For the text-containing cell, return its midpoint in [x, y] coordinate format. 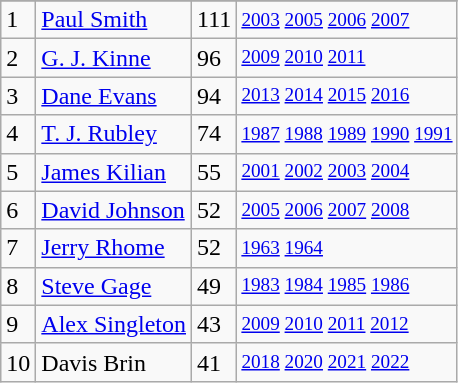
2003 2005 2006 2007 [347, 20]
6 [18, 210]
49 [214, 286]
43 [214, 324]
41 [214, 362]
111 [214, 20]
2005 2006 2007 2008 [347, 210]
1 [18, 20]
2001 2002 2003 2004 [347, 172]
Davis Brin [114, 362]
1963 1964 [347, 248]
Dane Evans [114, 96]
3 [18, 96]
James Kilian [114, 172]
T. J. Rubley [114, 134]
1983 1984 1985 1986 [347, 286]
4 [18, 134]
Steve Gage [114, 286]
8 [18, 286]
55 [214, 172]
Jerry Rhome [114, 248]
2 [18, 58]
2009 2010 2011 2012 [347, 324]
G. J. Kinne [114, 58]
7 [18, 248]
2009 2010 2011 [347, 58]
David Johnson [114, 210]
5 [18, 172]
1987 1988 1989 1990 1991 [347, 134]
Paul Smith [114, 20]
96 [214, 58]
2013 2014 2015 2016 [347, 96]
94 [214, 96]
Alex Singleton [114, 324]
9 [18, 324]
2018 2020 2021 2022 [347, 362]
10 [18, 362]
74 [214, 134]
